Capture the cell that displays the provided text and extract its (x, y) central coordinate. 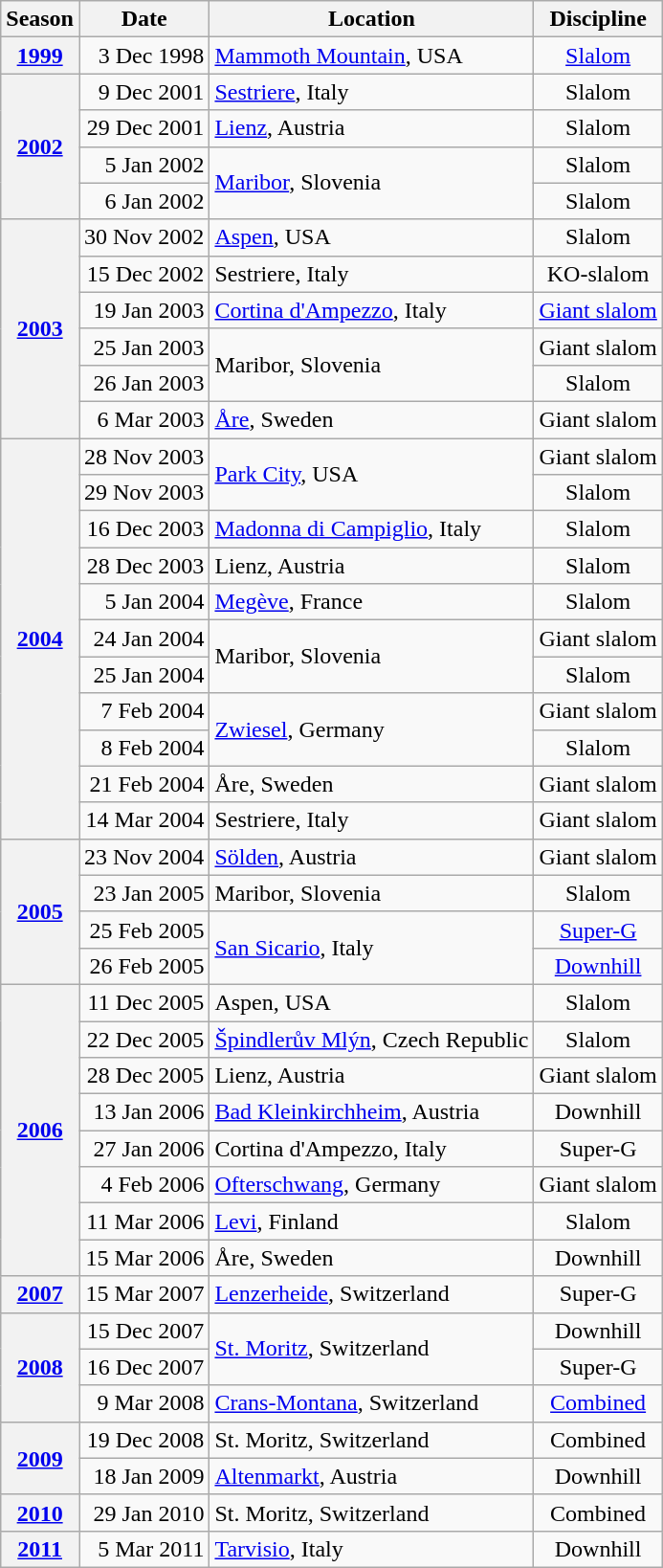
Bad Kleinkirchheim, Austria (371, 1112)
8 Feb 2004 (144, 748)
23 Jan 2005 (144, 893)
2009 (40, 1458)
26 Feb 2005 (144, 966)
5 Jan 2004 (144, 602)
28 Dec 2005 (144, 1076)
2002 (40, 146)
2006 (40, 1130)
3 Dec 1998 (144, 56)
30 Nov 2002 (144, 237)
2003 (40, 328)
9 Mar 2008 (144, 1403)
25 Jan 2003 (144, 347)
2010 (40, 1512)
KO-slalom (598, 274)
5 Mar 2011 (144, 1549)
16 Dec 2003 (144, 529)
18 Jan 2009 (144, 1476)
11 Mar 2006 (144, 1221)
19 Dec 2008 (144, 1440)
Levi, Finland (371, 1221)
Date (144, 19)
Špindlerův Mlýn, Czech Republic (371, 1039)
Crans-Montana, Switzerland (371, 1403)
Ofterschwang, Germany (371, 1185)
22 Dec 2005 (144, 1039)
Discipline (598, 19)
15 Mar 2007 (144, 1294)
Park City, USA (371, 475)
21 Feb 2004 (144, 784)
6 Mar 2003 (144, 419)
19 Jan 2003 (144, 310)
Zwiesel, Germany (371, 729)
Madonna di Campiglio, Italy (371, 529)
6 Jan 2002 (144, 201)
2011 (40, 1549)
Location (371, 19)
2004 (40, 639)
15 Dec 2007 (144, 1331)
29 Nov 2003 (144, 493)
28 Dec 2003 (144, 566)
Altenmarkt, Austria (371, 1476)
7 Feb 2004 (144, 711)
1999 (40, 56)
13 Jan 2006 (144, 1112)
28 Nov 2003 (144, 457)
Season (40, 19)
Tarvisio, Italy (371, 1549)
16 Dec 2007 (144, 1367)
29 Jan 2010 (144, 1512)
Lenzerheide, Switzerland (371, 1294)
Mammoth Mountain, USA (371, 56)
26 Jan 2003 (144, 383)
11 Dec 2005 (144, 1002)
2005 (40, 911)
15 Dec 2002 (144, 274)
2007 (40, 1294)
4 Feb 2006 (144, 1185)
23 Nov 2004 (144, 857)
Megève, France (371, 602)
29 Dec 2001 (144, 128)
2008 (40, 1367)
San Sicario, Italy (371, 948)
5 Jan 2002 (144, 165)
27 Jan 2006 (144, 1149)
25 Feb 2005 (144, 930)
25 Jan 2004 (144, 675)
Sölden, Austria (371, 857)
14 Mar 2004 (144, 820)
15 Mar 2006 (144, 1258)
24 Jan 2004 (144, 638)
9 Dec 2001 (144, 92)
